Detect which cell encompasses the target text, then output its (x, y) center coordinate. 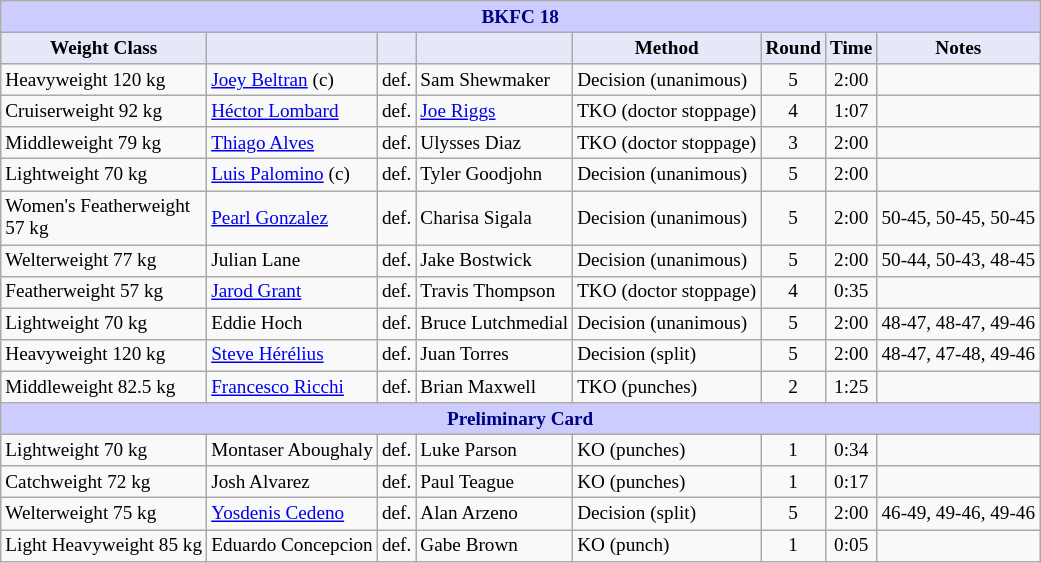
Women's Featherweight57 kg (104, 217)
TKO (punches) (667, 387)
Joe Riggs (494, 111)
Francesco Ricchi (292, 387)
50-44, 50-43, 48-45 (958, 261)
Bruce Lutchmedial (494, 324)
Pearl Gonzalez (292, 217)
Luke Parson (494, 450)
Featherweight 57 kg (104, 292)
Weight Class (104, 48)
2 (794, 387)
Josh Alvarez (292, 482)
BKFC 18 (520, 17)
Montaser Aboughaly (292, 450)
Middleweight 82.5 kg (104, 387)
Gabe Brown (494, 545)
Eddie Hoch (292, 324)
Method (667, 48)
Alan Arzeno (494, 514)
Round (794, 48)
Steve Hérélius (292, 355)
0:34 (850, 450)
Yosdenis Cedeno (292, 514)
0:17 (850, 482)
Luis Palomino (c) (292, 175)
Julian Lane (292, 261)
Ulysses Diaz (494, 143)
3 (794, 143)
46-49, 49-46, 49-46 (958, 514)
Juan Torres (494, 355)
Travis Thompson (494, 292)
Sam Shewmaker (494, 80)
Welterweight 75 kg (104, 514)
Joey Beltran (c) (292, 80)
Time (850, 48)
48-47, 47-48, 49-46 (958, 355)
Catchweight 72 kg (104, 482)
Eduardo Concepcion (292, 545)
50-45, 50-45, 50-45 (958, 217)
Jarod Grant (292, 292)
Héctor Lombard (292, 111)
Light Heavyweight 85 kg (104, 545)
Thiago Alves (292, 143)
48-47, 48-47, 49-46 (958, 324)
Charisa Sigala (494, 217)
Paul Teague (494, 482)
1:07 (850, 111)
Welterweight 77 kg (104, 261)
Preliminary Card (520, 419)
Brian Maxwell (494, 387)
Jake Bostwick (494, 261)
0:05 (850, 545)
Cruiserweight 92 kg (104, 111)
Notes (958, 48)
0:35 (850, 292)
Middleweight 79 kg (104, 143)
Tyler Goodjohn (494, 175)
KO (punch) (667, 545)
1:25 (850, 387)
